Determine the (X, Y) coordinate at the center of the cell enclosing the given text.  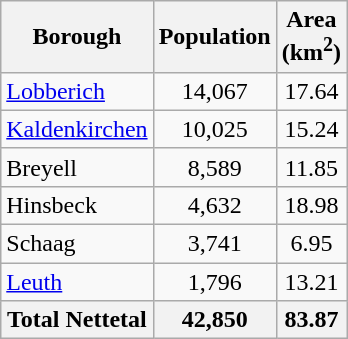
8,589 (214, 167)
3,741 (214, 244)
10,025 (214, 129)
83.87 (311, 320)
Breyell (77, 167)
14,067 (214, 91)
18.98 (311, 205)
Leuth (77, 282)
Area(km2) (311, 37)
13.21 (311, 282)
Population (214, 37)
Borough (77, 37)
15.24 (311, 129)
Schaag (77, 244)
4,632 (214, 205)
Total Nettetal (77, 320)
Kaldenkirchen (77, 129)
42,850 (214, 320)
1,796 (214, 282)
6.95 (311, 244)
11.85 (311, 167)
17.64 (311, 91)
Lobberich (77, 91)
Hinsbeck (77, 205)
